Locate the cell with the specified text and output its [x, y] center coordinate. 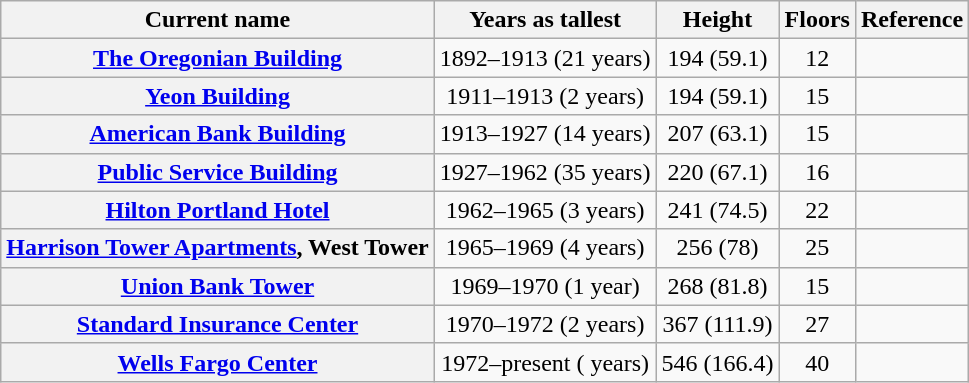
Floors [817, 20]
Height [718, 20]
268 (81.8) [718, 286]
1913–1927 (14 years) [545, 134]
1972–present ( years) [545, 362]
Union Bank Tower [218, 286]
207 (63.1) [718, 134]
367 (111.9) [718, 324]
1892–1913 (21 years) [545, 58]
27 [817, 324]
Wells Fargo Center [218, 362]
1911–1913 (2 years) [545, 96]
American Bank Building [218, 134]
The Oregonian Building [218, 58]
Harrison Tower Apartments, West Tower [218, 248]
Years as tallest [545, 20]
Yeon Building [218, 96]
Public Service Building [218, 172]
1962–1965 (3 years) [545, 210]
Hilton Portland Hotel [218, 210]
25 [817, 248]
546 (166.4) [718, 362]
256 (78) [718, 248]
16 [817, 172]
1965–1969 (4 years) [545, 248]
12 [817, 58]
220 (67.1) [718, 172]
Current name [218, 20]
1927–1962 (35 years) [545, 172]
241 (74.5) [718, 210]
1970–1972 (2 years) [545, 324]
Standard Insurance Center [218, 324]
40 [817, 362]
22 [817, 210]
Reference [912, 20]
1969–1970 (1 year) [545, 286]
